Scan for the cell matching the given text and deliver its (X, Y) coordinate at center. 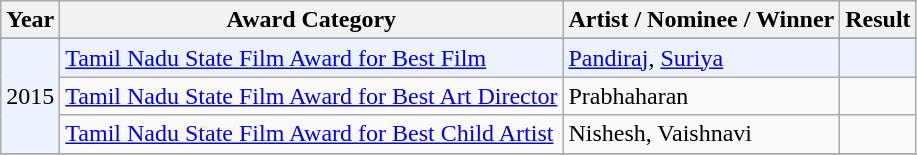
Prabhaharan (702, 96)
Pandiraj, Suriya (702, 58)
Result (878, 20)
Tamil Nadu State Film Award for Best Child Artist (312, 134)
Tamil Nadu State Film Award for Best Art Director (312, 96)
2015 (30, 96)
Award Category (312, 20)
Artist / Nominee / Winner (702, 20)
Nishesh, Vaishnavi (702, 134)
Tamil Nadu State Film Award for Best Film (312, 58)
Year (30, 20)
